Capture the cell that displays the provided text and extract its (x, y) central coordinate. 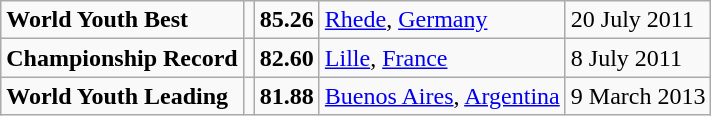
World Youth Best (122, 20)
81.88 (286, 96)
9 March 2013 (638, 96)
Rhede, Germany (442, 20)
Buenos Aires, Argentina (442, 96)
Championship Record (122, 58)
World Youth Leading (122, 96)
85.26 (286, 20)
Lille, France (442, 58)
82.60 (286, 58)
20 July 2011 (638, 20)
8 July 2011 (638, 58)
